Search for the cell housing the specified text and yield its [X, Y] center coordinate. 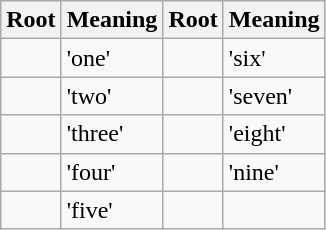
'two' [112, 96]
'nine' [274, 172]
'six' [274, 58]
'five' [112, 210]
'eight' [274, 134]
'seven' [274, 96]
'four' [112, 172]
'one' [112, 58]
'three' [112, 134]
